Output the [X, Y] coordinate of the center of the cell containing the given text.  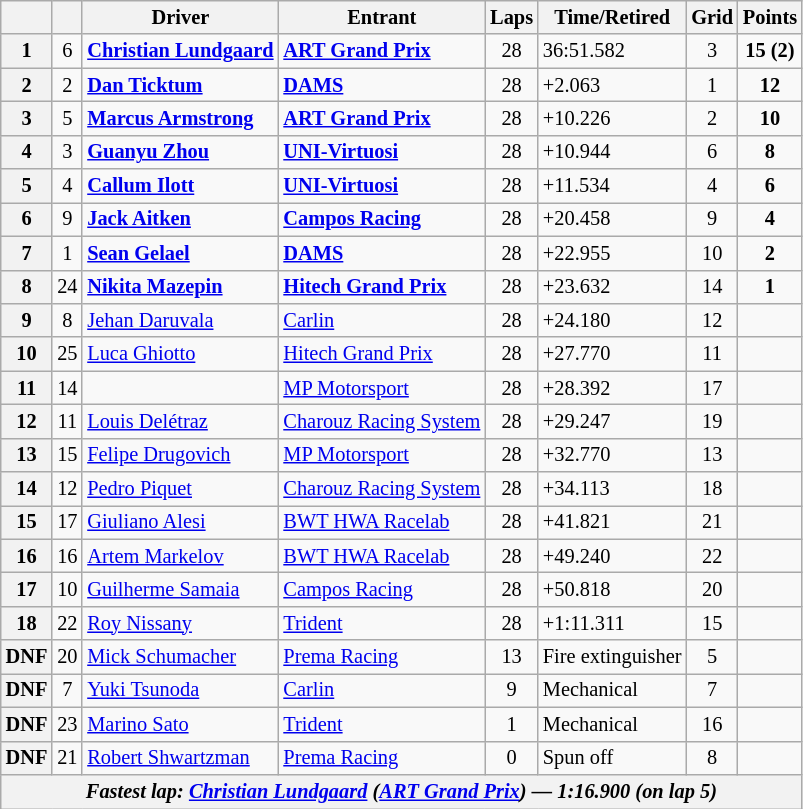
Points [770, 17]
+28.392 [612, 388]
Louis Delétraz [180, 421]
Time/Retired [612, 17]
Jack Aitken [180, 219]
+10.226 [612, 118]
15 (2) [770, 51]
Christian Lundgaard [180, 51]
+24.180 [612, 320]
19 [712, 421]
Grid [712, 17]
Giuliano Alesi [180, 522]
Callum Ilott [180, 186]
+41.821 [612, 522]
Marcus Armstrong [180, 118]
+20.458 [612, 219]
+23.632 [612, 287]
Artem Markelov [180, 556]
Dan Ticktum [180, 85]
+22.955 [612, 253]
23 [67, 724]
Robert Shwartzman [180, 758]
Guanyu Zhou [180, 152]
Entrant [382, 17]
24 [67, 287]
+10.944 [612, 152]
Guilherme Samaia [180, 589]
+2.063 [612, 85]
Driver [180, 17]
Sean Gelael [180, 253]
Fastest lap: Christian Lundgaard (ART Grand Prix) — 1:16.900 (on lap 5) [402, 791]
Luca Ghiotto [180, 354]
+11.534 [612, 186]
+50.818 [612, 589]
25 [67, 354]
Marino Sato [180, 724]
36:51.582 [612, 51]
+32.770 [612, 455]
Felipe Drugovich [180, 455]
Pedro Piquet [180, 489]
Spun off [612, 758]
+29.247 [612, 421]
Laps [512, 17]
+49.240 [612, 556]
0 [512, 758]
Jehan Daruvala [180, 320]
Yuki Tsunoda [180, 690]
+27.770 [612, 354]
Nikita Mazepin [180, 287]
Fire extinguisher [612, 657]
+34.113 [612, 489]
Mick Schumacher [180, 657]
Roy Nissany [180, 623]
+1:11.311 [612, 623]
